Return the [x, y] coordinate for the center point of the cell that contains the specified text.  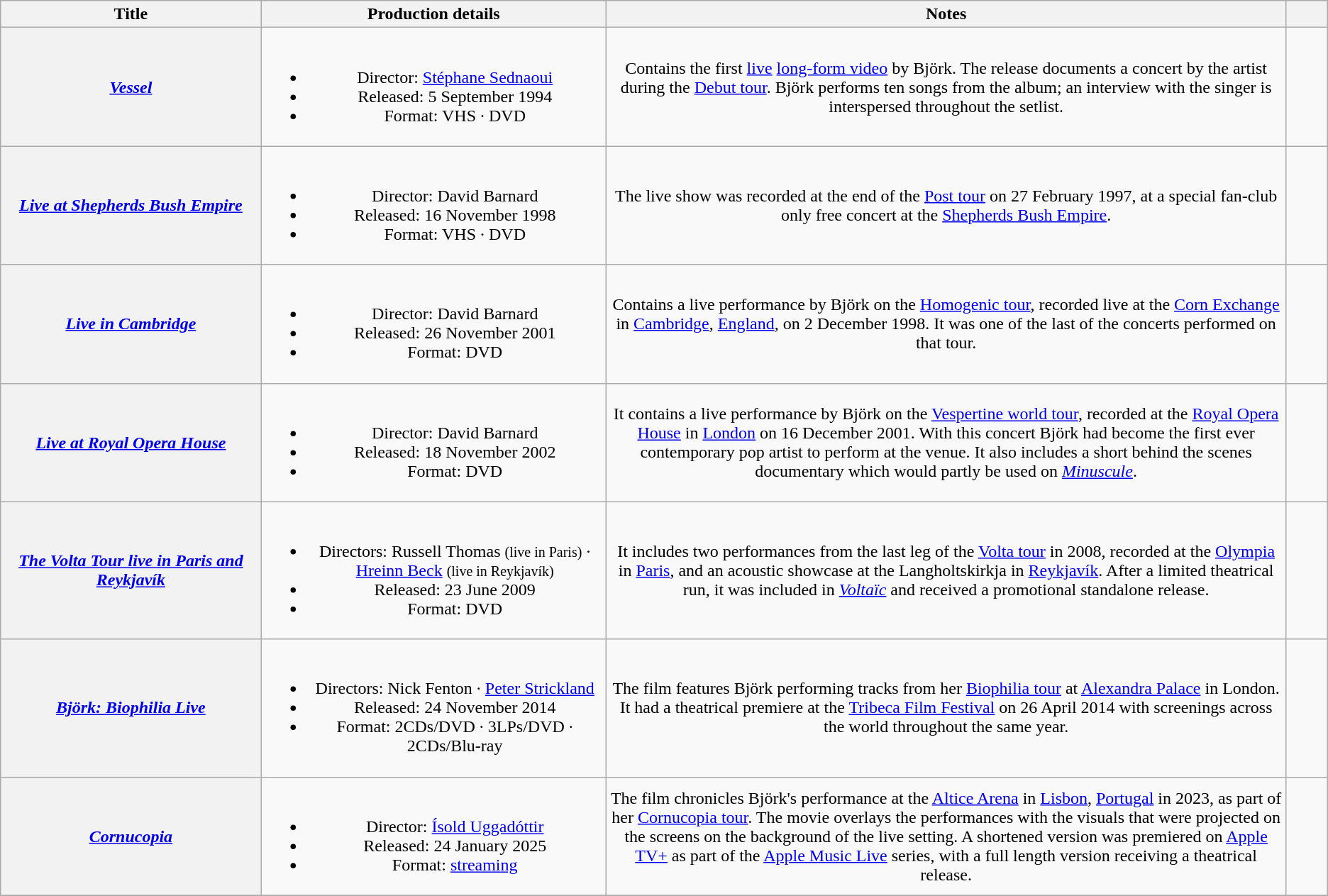
Björk: Biophilia Live [131, 708]
The live show was recorded at the end of the Post tour on 27 February 1997, at a special fan-club only free concert at the Shepherds Bush Empire. [946, 206]
Production details [433, 14]
Directors: Nick Fenton · Peter StricklandReleased: 24 November 2014Format: 2CDs/DVD · 3LPs/DVD · 2CDs/Blu-ray [433, 708]
Live in Cambridge [131, 323]
Director: David BarnardReleased: 26 November 2001Format: DVD [433, 323]
Directors: Russell Thomas (live in Paris) · Hreinn Beck (live in Reykjavík)Released: 23 June 2009Format: DVD [433, 570]
Director: Stéphane SednaouiReleased: 5 September 1994Format: VHS · DVD [433, 87]
Director: Ísold UggadóttirReleased: 24 January 2025Format: streaming [433, 836]
Title [131, 14]
Director: David BarnardReleased: 16 November 1998Format: VHS · DVD [433, 206]
Live at Shepherds Bush Empire [131, 206]
Notes [946, 14]
Vessel [131, 87]
Director: David BarnardReleased: 18 November 2002Format: DVD [433, 443]
Cornucopia [131, 836]
The Volta Tour live in Paris and Reykjavík [131, 570]
Live at Royal Opera House [131, 443]
